Determine the [x, y] coordinate at the center of the cell enclosing the given text.  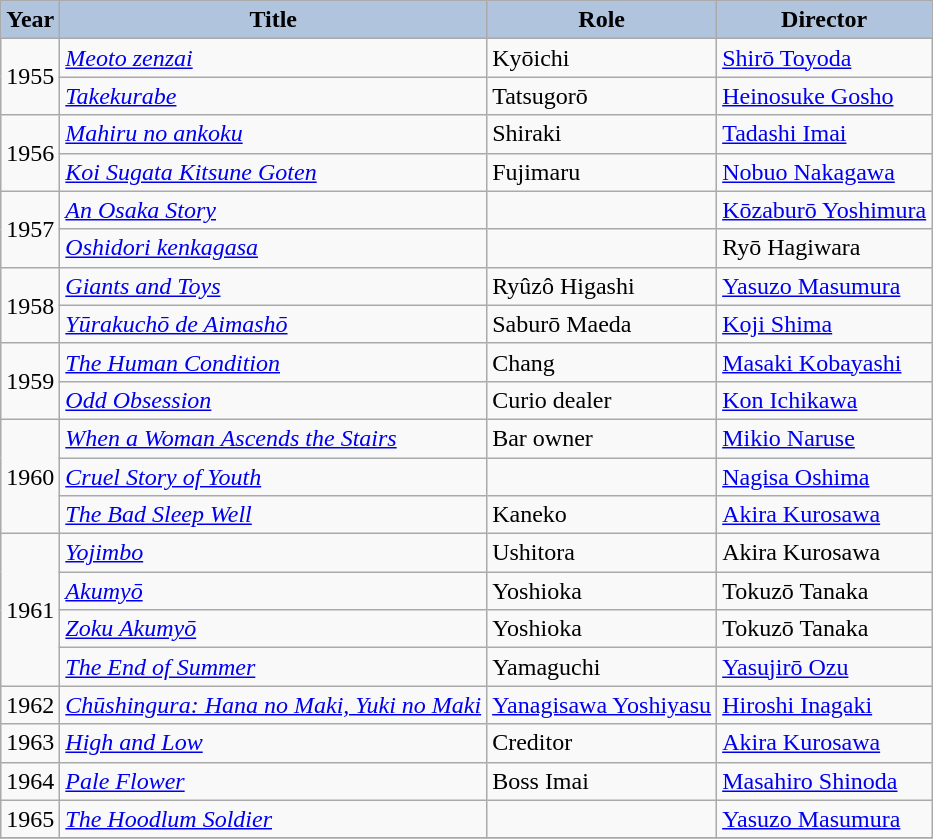
Oshidori kenkagasa [274, 248]
Zoku Akumyō [274, 629]
Cruel Story of Youth [274, 477]
The Bad Sleep Well [274, 515]
Boss Imai [602, 781]
Yūrakuchō de Aimashō [274, 324]
Nobuo Nakagawa [824, 172]
Saburō Maeda [602, 324]
1963 [30, 743]
1960 [30, 476]
Ushitora [602, 553]
Koji Shima [824, 324]
1957 [30, 229]
Year [30, 20]
Curio dealer [602, 400]
1965 [30, 819]
Mahiru no ankoku [274, 134]
The Hoodlum Soldier [274, 819]
Chūshingura: Hana no Maki, Yuki no Maki [274, 705]
Giants and Toys [274, 286]
Kyōichi [602, 58]
Tatsugorō [602, 96]
Ryō Hagiwara [824, 248]
Tadashi Imai [824, 134]
Heinosuke Gosho [824, 96]
Takekurabe [274, 96]
Chang [602, 362]
Bar owner [602, 438]
The Human Condition [274, 362]
1964 [30, 781]
Director [824, 20]
Nagisa Oshima [824, 477]
Kon Ichikawa [824, 400]
Koi Sugata Kitsune Goten [274, 172]
High and Low [274, 743]
1959 [30, 381]
An Osaka Story [274, 210]
Meoto zenzai [274, 58]
Shiraki [602, 134]
Hiroshi Inagaki [824, 705]
Masahiro Shinoda [824, 781]
Fujimaru [602, 172]
1962 [30, 705]
Masaki Kobayashi [824, 362]
Yamaguchi [602, 667]
Yasujirō Ozu [824, 667]
Creditor [602, 743]
When a Woman Ascends the Stairs [274, 438]
Akumyō [274, 591]
Shirō Toyoda [824, 58]
Yanagisawa Yoshiyasu [602, 705]
1955 [30, 77]
Pale Flower [274, 781]
Role [602, 20]
Kaneko [602, 515]
Yojimbo [274, 553]
Kōzaburō Yoshimura [824, 210]
1956 [30, 153]
1961 [30, 610]
Title [274, 20]
The End of Summer [274, 667]
1958 [30, 305]
Mikio Naruse [824, 438]
Odd Obsession [274, 400]
Ryûzô Higashi [602, 286]
